Find where the given text appears and provide that cell's center as (X, Y) coordinate. 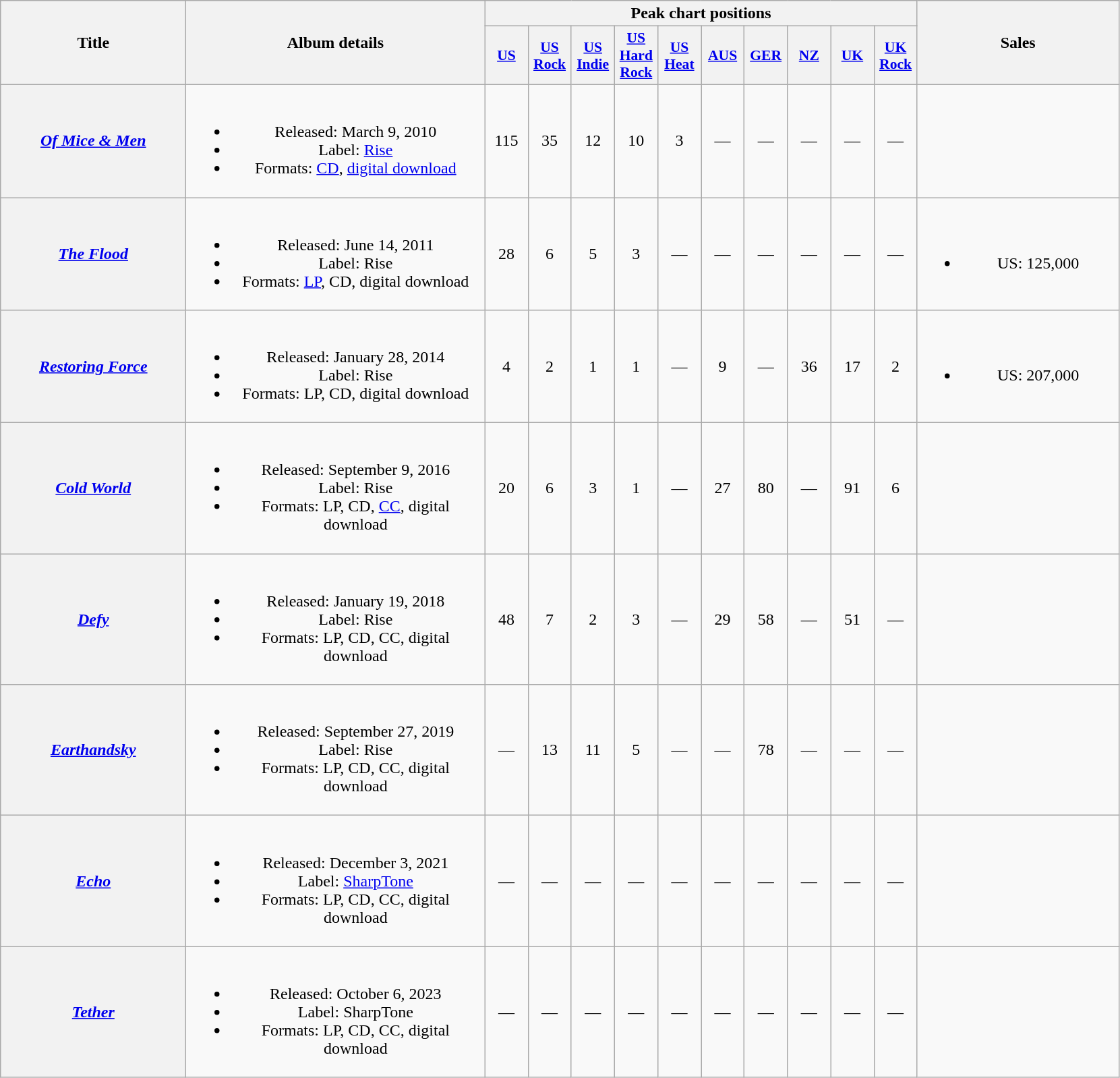
Released: September 9, 2016Label: RiseFormats: LP, CD, CC, digital download (336, 488)
Released: June 14, 2011Label: RiseFormats: LP, CD, digital download (336, 254)
US (506, 55)
Released: March 9, 2010Label: RiseFormats: CD, digital download (336, 140)
29 (723, 619)
Sales (1018, 43)
USHeat (679, 55)
USHard Rock (636, 55)
115 (506, 140)
80 (766, 488)
US: 125,000 (1018, 254)
USRock (550, 55)
Released: January 19, 2018Label: RiseFormats: LP, CD, CC, digital download (336, 619)
13 (550, 750)
36 (809, 367)
28 (506, 254)
UK (852, 55)
Of Mice & Men (93, 140)
Defy (93, 619)
12 (593, 140)
Echo (93, 881)
11 (593, 750)
Cold World (93, 488)
7 (550, 619)
Tether (93, 1012)
The Flood (93, 254)
US: 207,000 (1018, 367)
Title (93, 43)
UKRock (895, 55)
9 (723, 367)
27 (723, 488)
35 (550, 140)
Released: September 27, 2019Label: RiseFormats: LP, CD, CC, digital download (336, 750)
48 (506, 619)
USIndie (593, 55)
Released: January 28, 2014Label: RiseFormats: LP, CD, digital download (336, 367)
91 (852, 488)
51 (852, 619)
78 (766, 750)
4 (506, 367)
20 (506, 488)
58 (766, 619)
Restoring Force (93, 367)
Peak chart positions (701, 13)
NZ (809, 55)
Earthandsky (93, 750)
Album details (336, 43)
17 (852, 367)
Released: October 6, 2023Label: SharpToneFormats: LP, CD, CC, digital download (336, 1012)
GER (766, 55)
AUS (723, 55)
10 (636, 140)
Released: December 3, 2021Label: SharpToneFormats: LP, CD, CC, digital download (336, 881)
